Pinpoint the cell where the given text exists, returning its [x, y] midpoint coordinate. 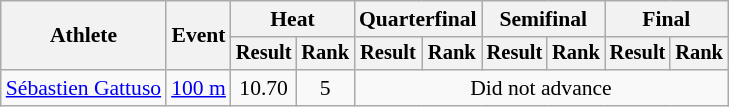
100 m [198, 88]
Athlete [84, 36]
5 [325, 88]
Sébastien Gattuso [84, 88]
Heat [292, 19]
10.70 [264, 88]
Did not advance [541, 88]
Semifinal [544, 19]
Event [198, 36]
Quarterfinal [418, 19]
Final [666, 19]
